Pinpoint the cell where the given text exists, returning its [X, Y] midpoint coordinate. 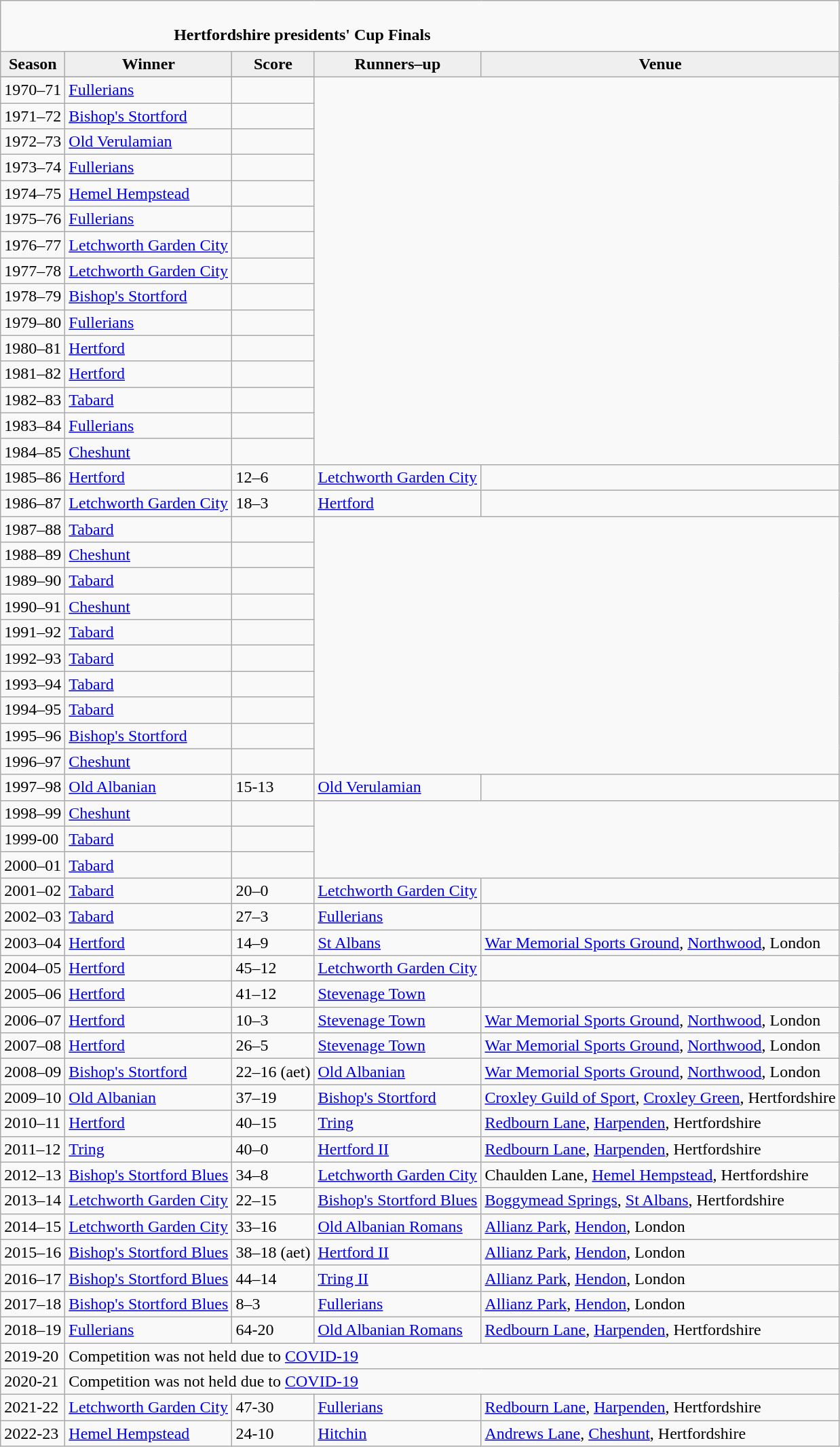
27–3 [273, 916]
Venue [660, 64]
18–3 [273, 503]
1997–98 [33, 787]
1978–79 [33, 297]
2014–15 [33, 1226]
26–5 [273, 1046]
2017–18 [33, 1304]
15-13 [273, 787]
1989–90 [33, 581]
37–19 [273, 1097]
1979–80 [33, 322]
Season [33, 64]
1975–76 [33, 219]
Boggymead Springs, St Albans, Hertfordshire [660, 1201]
2007–08 [33, 1046]
10–3 [273, 1020]
2002–03 [33, 916]
33–16 [273, 1226]
2003–04 [33, 943]
1999-00 [33, 839]
2004–05 [33, 969]
1990–91 [33, 607]
2008–09 [33, 1072]
Runners–up [398, 64]
2019-20 [33, 1355]
8–3 [273, 1304]
Chaulden Lane, Hemel Hempstead, Hertfordshire [660, 1175]
1985–86 [33, 477]
2010–11 [33, 1123]
40–0 [273, 1149]
2011–12 [33, 1149]
1992–93 [33, 658]
44–14 [273, 1278]
Score [273, 64]
1996–97 [33, 762]
34–8 [273, 1175]
1973–74 [33, 168]
1991–92 [33, 633]
1995–96 [33, 736]
Hitchin [398, 1433]
Winner [149, 64]
Croxley Guild of Sport, Croxley Green, Hertfordshire [660, 1097]
2009–10 [33, 1097]
1988–89 [33, 555]
1998–99 [33, 813]
2020-21 [33, 1382]
1972–73 [33, 142]
1983–84 [33, 426]
Andrews Lane, Cheshunt, Hertfordshire [660, 1433]
38–18 (aet) [273, 1252]
20–0 [273, 890]
47-30 [273, 1408]
22–16 (aet) [273, 1072]
1971–72 [33, 116]
14–9 [273, 943]
2012–13 [33, 1175]
1970–71 [33, 90]
24-10 [273, 1433]
64-20 [273, 1330]
1976–77 [33, 245]
1987–88 [33, 529]
2021-22 [33, 1408]
1982–83 [33, 400]
12–6 [273, 477]
2005–06 [33, 994]
2000–01 [33, 865]
1993–94 [33, 684]
2001–02 [33, 890]
St Albans [398, 943]
1980–81 [33, 348]
1986–87 [33, 503]
1981–82 [33, 374]
45–12 [273, 969]
Tring II [398, 1278]
41–12 [273, 994]
2013–14 [33, 1201]
2006–07 [33, 1020]
1977–78 [33, 271]
1984–85 [33, 451]
2016–17 [33, 1278]
1994–95 [33, 710]
1974–75 [33, 193]
2015–16 [33, 1252]
2022-23 [33, 1433]
2018–19 [33, 1330]
22–15 [273, 1201]
40–15 [273, 1123]
